Find where the given text appears and provide that cell's center as (x, y) coordinate. 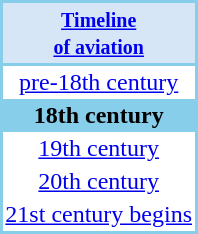
19th century (98, 148)
20th century (98, 182)
21st century begins (98, 214)
18th century (98, 116)
pre-18th century (98, 82)
Timelineof aviation (98, 34)
